Find where the given text appears and provide that cell's center as [X, Y] coordinate. 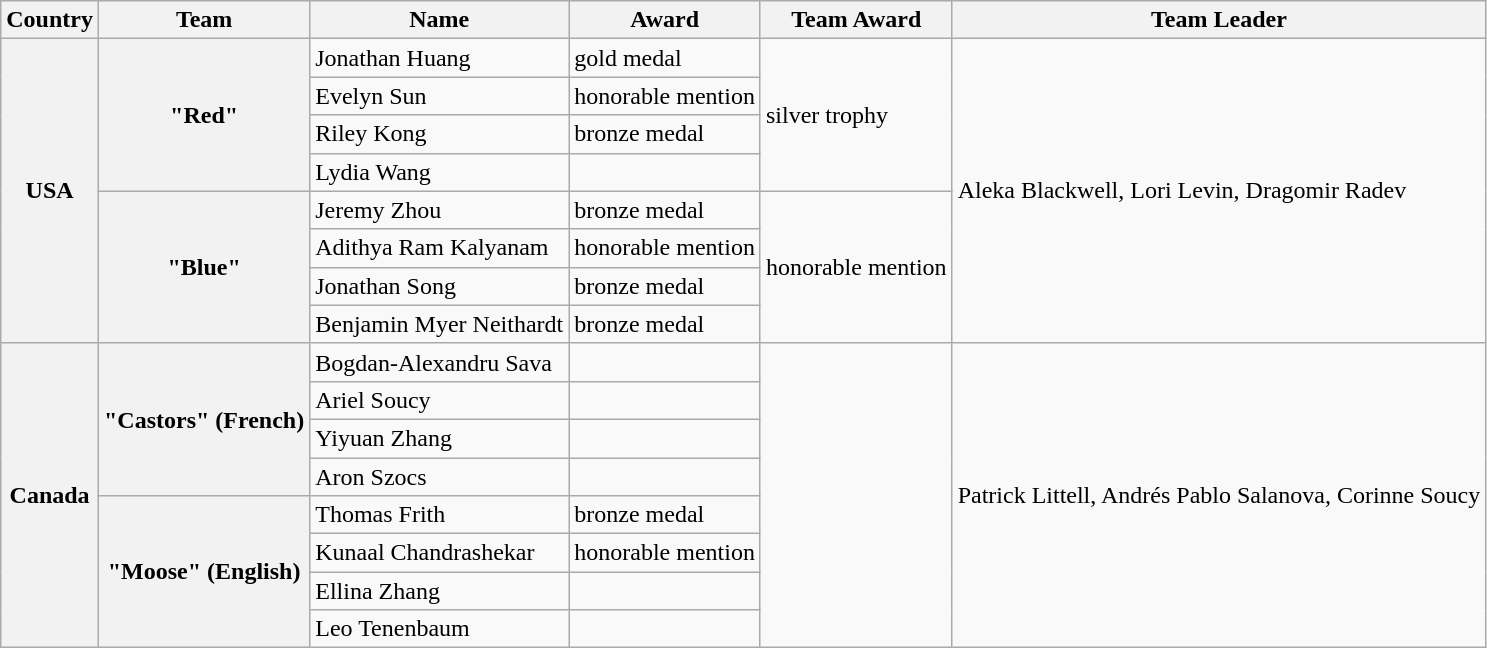
Yiyuan Zhang [440, 438]
Ellina Zhang [440, 591]
Bogdan-Alexandru Sava [440, 362]
Kunaal Chandrashekar [440, 553]
USA [50, 191]
Country [50, 20]
Aleka Blackwell, Lori Levin, Dragomir Radev [1219, 191]
"Moose" (English) [204, 572]
Benjamin Myer Neithardt [440, 324]
Lydia Wang [440, 172]
"Blue" [204, 267]
Leo Tenenbaum [440, 629]
Jeremy Zhou [440, 210]
Aron Szocs [440, 477]
"Castors" (French) [204, 419]
Adithya Ram Kalyanam [440, 248]
Jonathan Huang [440, 58]
Award [665, 20]
Patrick Littell, Andrés Pablo Salanova, Corinne Soucy [1219, 495]
Riley Kong [440, 134]
Name [440, 20]
silver trophy [856, 115]
Canada [50, 495]
gold medal [665, 58]
Team [204, 20]
Team Award [856, 20]
Thomas Frith [440, 515]
Jonathan Song [440, 286]
Team Leader [1219, 20]
Ariel Soucy [440, 400]
Evelyn Sun [440, 96]
"Red" [204, 115]
